Locate the cell with the specified text and output its [x, y] center coordinate. 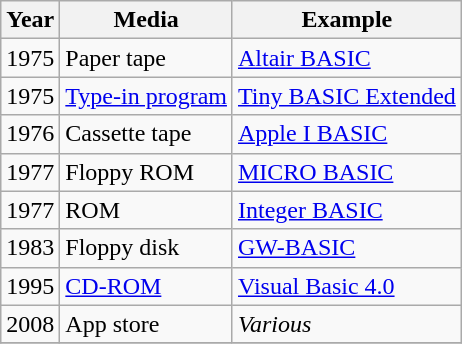
Media [146, 20]
Cassette tape [146, 134]
ROM [146, 210]
Example [346, 20]
Various [346, 324]
1983 [30, 248]
Altair BASIC [346, 58]
Visual Basic 4.0 [346, 286]
Paper tape [146, 58]
Year [30, 20]
Floppy ROM [146, 172]
GW-BASIC [346, 248]
1976 [30, 134]
Integer BASIC [346, 210]
Type-in program [146, 96]
CD-ROM [146, 286]
2008 [30, 324]
Apple I BASIC [346, 134]
1995 [30, 286]
MICRO BASIC [346, 172]
App store [146, 324]
Floppy disk [146, 248]
Tiny BASIC Extended [346, 96]
